Return the (X, Y) coordinate for the center point of the cell that contains the specified text.  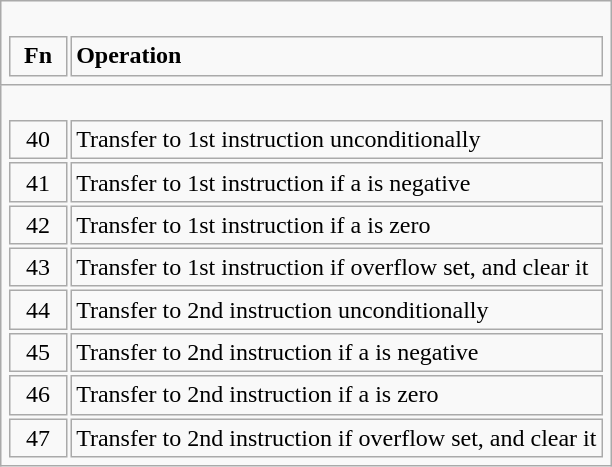
46 (38, 395)
44 (38, 310)
Transfer to 1st instruction unconditionally (336, 140)
42 (38, 225)
Transfer to 2nd instruction if a is zero (336, 395)
43 (38, 268)
45 (38, 353)
Transfer to 2nd instruction if overflow set, and clear it (336, 438)
41 (38, 182)
Fn Operation (306, 43)
Transfer to 2nd instruction if a is negative (336, 353)
Transfer to 1st instruction if a is zero (336, 225)
40 (38, 140)
Transfer to 2nd instruction unconditionally (336, 310)
Operation (336, 56)
47 (38, 438)
Transfer to 1st instruction if a is negative (336, 182)
Transfer to 1st instruction if overflow set, and clear it (336, 268)
Fn (38, 56)
